For the text-containing cell, return its midpoint in (X, Y) coordinate format. 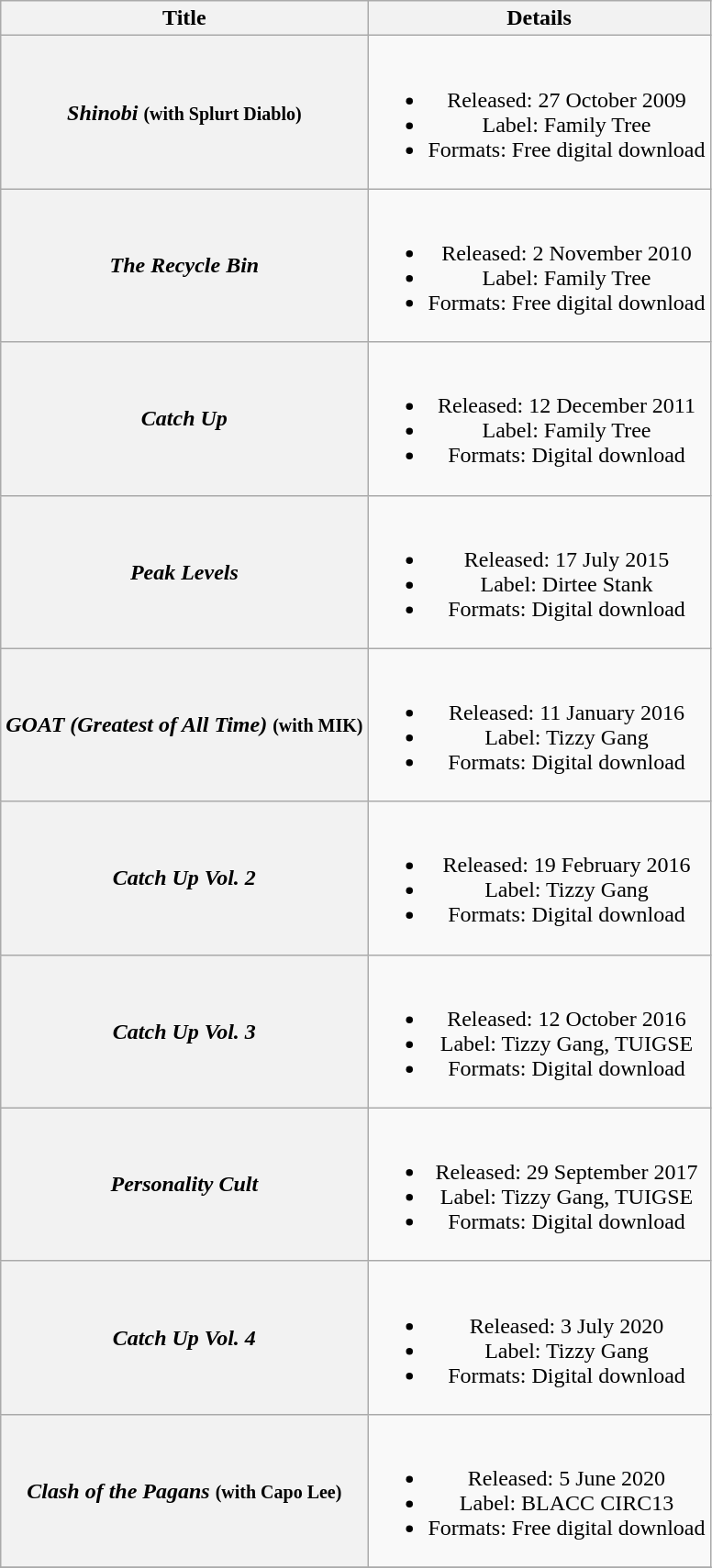
Released: 27 October 2009Label: Family TreeFormats: Free digital download (540, 112)
Catch Up Vol. 4 (184, 1337)
Catch Up (184, 418)
The Recycle Bin (184, 266)
Clash of the Pagans (with Capo Lee) (184, 1491)
Catch Up Vol. 2 (184, 878)
Released: 2 November 2010Label: Family TreeFormats: Free digital download (540, 266)
Released: 12 October 2016Label: Tizzy Gang, TUIGSEFormats: Digital download (540, 1031)
Title (184, 18)
Shinobi (with Splurt Diablo) (184, 112)
Catch Up Vol. 3 (184, 1031)
Released: 29 September 2017Label: Tizzy Gang, TUIGSEFormats: Digital download (540, 1185)
Released: 3 July 2020Label: Tizzy GangFormats: Digital download (540, 1337)
Released: 12 December 2011Label: Family TreeFormats: Digital download (540, 418)
Released: 19 February 2016Label: Tizzy GangFormats: Digital download (540, 878)
Released: 11 January 2016Label: Tizzy GangFormats: Digital download (540, 724)
Peak Levels (184, 572)
Released: 17 July 2015Label: Dirtee StankFormats: Digital download (540, 572)
Personality Cult (184, 1185)
Released: 5 June 2020Label: BLACC CIRC13Formats: Free digital download (540, 1491)
GOAT (Greatest of All Time) (with MIK) (184, 724)
Details (540, 18)
